For the text-containing cell, return its midpoint in [X, Y] coordinate format. 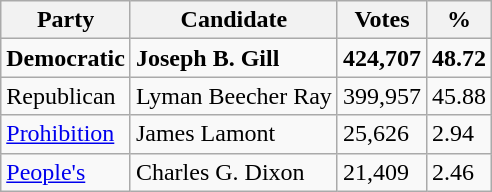
Democratic [66, 58]
48.72 [458, 58]
Candidate [234, 20]
Prohibition [66, 134]
Republican [66, 96]
Party [66, 20]
People's [66, 172]
45.88 [458, 96]
Votes [382, 20]
25,626 [382, 134]
424,707 [382, 58]
2.94 [458, 134]
Charles G. Dixon [234, 172]
2.46 [458, 172]
Joseph B. Gill [234, 58]
% [458, 20]
21,409 [382, 172]
James Lamont [234, 134]
399,957 [382, 96]
Lyman Beecher Ray [234, 96]
